Find where the given text appears and provide that cell's center as [x, y] coordinate. 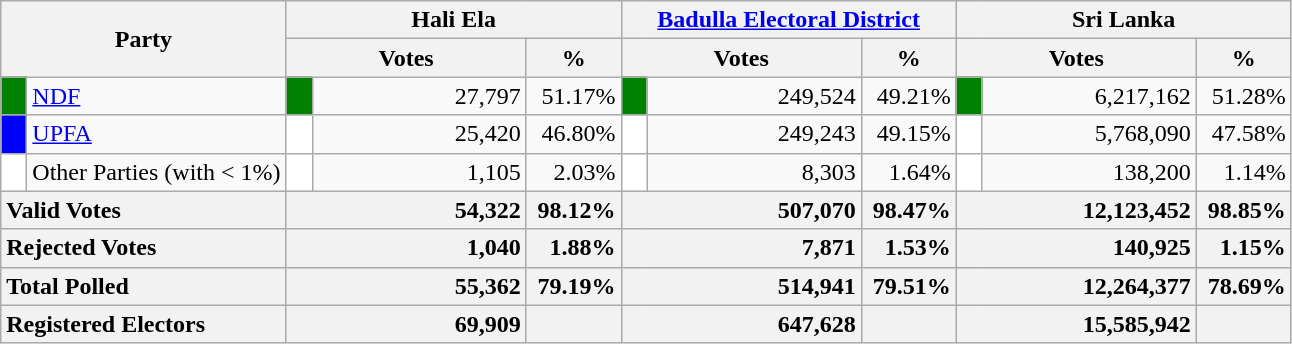
47.58% [1244, 134]
514,941 [741, 286]
98.47% [908, 210]
1,105 [419, 172]
249,243 [754, 134]
51.28% [1244, 96]
12,264,377 [1076, 286]
NDF [156, 96]
98.12% [574, 210]
Valid Votes [144, 210]
69,909 [406, 324]
79.51% [908, 286]
Rejected Votes [144, 248]
27,797 [419, 96]
UPFA [156, 134]
25,420 [419, 134]
Party [144, 39]
249,524 [754, 96]
6,217,162 [1089, 96]
78.69% [1244, 286]
Badulla Electoral District [788, 20]
7,871 [741, 248]
51.17% [574, 96]
54,322 [406, 210]
49.15% [908, 134]
55,362 [406, 286]
Registered Electors [144, 324]
79.19% [574, 286]
Other Parties (with < 1%) [156, 172]
98.85% [1244, 210]
1.14% [1244, 172]
15,585,942 [1076, 324]
140,925 [1076, 248]
1,040 [406, 248]
49.21% [908, 96]
507,070 [741, 210]
1.88% [574, 248]
2.03% [574, 172]
1.15% [1244, 248]
46.80% [574, 134]
8,303 [754, 172]
1.53% [908, 248]
Total Polled [144, 286]
5,768,090 [1089, 134]
12,123,452 [1076, 210]
Hali Ela [454, 20]
Sri Lanka [1124, 20]
647,628 [741, 324]
1.64% [908, 172]
138,200 [1089, 172]
